Return [x, y] of the center of cell containing provided text 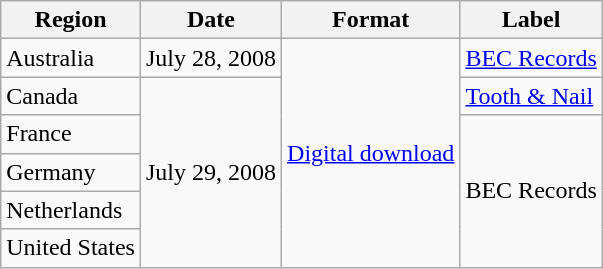
Tooth & Nail [531, 96]
Date [210, 20]
Region [71, 20]
Netherlands [71, 210]
July 28, 2008 [210, 58]
Germany [71, 172]
Canada [71, 96]
July 29, 2008 [210, 172]
Australia [71, 58]
Label [531, 20]
Digital download [371, 153]
France [71, 134]
Format [371, 20]
United States [71, 248]
